Search for the cell housing the specified text and yield its (X, Y) center coordinate. 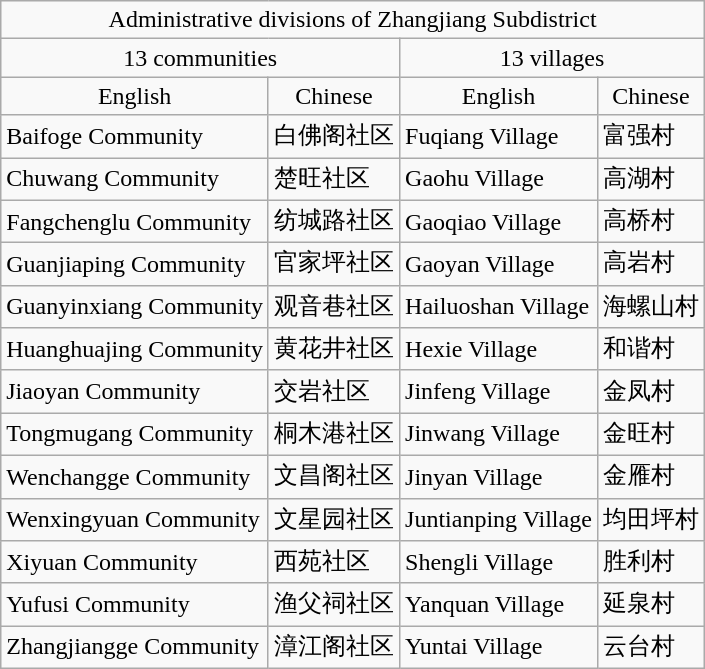
Zhangjiangge Community (135, 648)
Gaoyan Village (499, 264)
文昌阁社区 (334, 476)
Chuwang Community (135, 180)
Hailuoshan Village (499, 306)
西苑社区 (334, 562)
Gaohu Village (499, 180)
Shengli Village (499, 562)
Yuntai Village (499, 648)
Jinyan Village (499, 476)
Jiaoyan Community (135, 392)
桐木港社区 (334, 434)
文星园社区 (334, 520)
渔父祠社区 (334, 604)
高岩村 (650, 264)
Juntianping Village (499, 520)
Fangchenglu Community (135, 222)
13 villages (552, 58)
Tongmugang Community (135, 434)
13 communities (200, 58)
Baifoge Community (135, 136)
漳江阁社区 (334, 648)
Yufusi Community (135, 604)
纺城路社区 (334, 222)
金凤村 (650, 392)
交岩社区 (334, 392)
和谐村 (650, 350)
Hexie Village (499, 350)
黄花井社区 (334, 350)
Xiyuan Community (135, 562)
胜利村 (650, 562)
官家坪社区 (334, 264)
白佛阁社区 (334, 136)
Administrative divisions of Zhangjiang Subdistrict (353, 20)
富强村 (650, 136)
Wenxingyuan Community (135, 520)
楚旺社区 (334, 180)
Gaoqiao Village (499, 222)
Jinwang Village (499, 434)
延泉村 (650, 604)
观音巷社区 (334, 306)
金雁村 (650, 476)
高湖村 (650, 180)
Fuqiang Village (499, 136)
均田坪村 (650, 520)
海螺山村 (650, 306)
金旺村 (650, 434)
高桥村 (650, 222)
Guanjiaping Community (135, 264)
Wenchangge Community (135, 476)
云台村 (650, 648)
Guanyinxiang Community (135, 306)
Jinfeng Village (499, 392)
Huanghuajing Community (135, 350)
Yanquan Village (499, 604)
